Output the (x, y) coordinate of the center of the cell containing the given text.  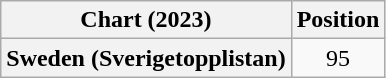
Chart (2023) (146, 20)
95 (338, 58)
Sweden (Sverigetopplistan) (146, 58)
Position (338, 20)
